From the cell containing the given text, extract its center point as [X, Y] coordinate. 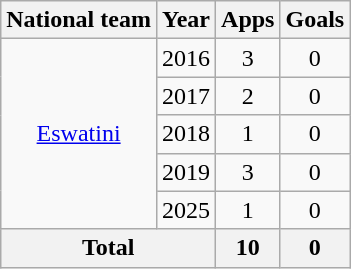
Goals [315, 20]
2025 [186, 210]
National team [79, 20]
Year [186, 20]
2 [248, 96]
2016 [186, 58]
2017 [186, 96]
2018 [186, 134]
Apps [248, 20]
2019 [186, 172]
10 [248, 248]
Eswatini [79, 134]
Total [108, 248]
